Detect which cell encompasses the target text, then output its [X, Y] center coordinate. 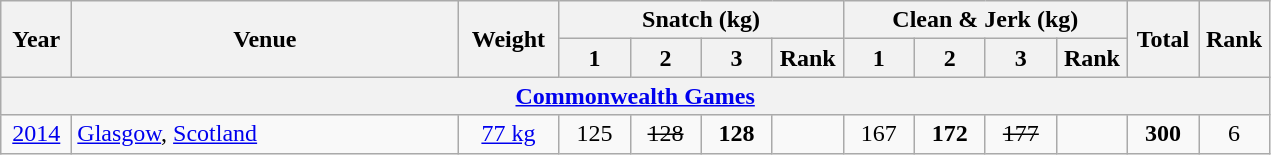
Total [1162, 39]
Glasgow, Scotland [265, 134]
Clean & Jerk (kg) [985, 20]
167 [878, 134]
77 kg [508, 134]
2014 [36, 134]
Year [36, 39]
Snatch (kg) [701, 20]
Venue [265, 39]
Weight [508, 39]
6 [1234, 134]
Commonwealth Games [636, 96]
172 [950, 134]
177 [1020, 134]
125 [594, 134]
300 [1162, 134]
